Search for the cell housing the specified text and yield its [X, Y] center coordinate. 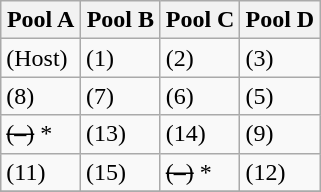
Pool C [200, 20]
(14) [200, 134]
(2) [200, 58]
(6) [200, 96]
(11) [41, 172]
(8) [41, 96]
(1) [120, 58]
Pool D [280, 20]
Pool A [41, 20]
(13) [120, 134]
(12) [280, 172]
(7) [120, 96]
(5) [280, 96]
(Host) [41, 58]
(3) [280, 58]
Pool B [120, 20]
(9) [280, 134]
(15) [120, 172]
